Identify which cell holds the provided text, then report its (x, y) central coordinate. 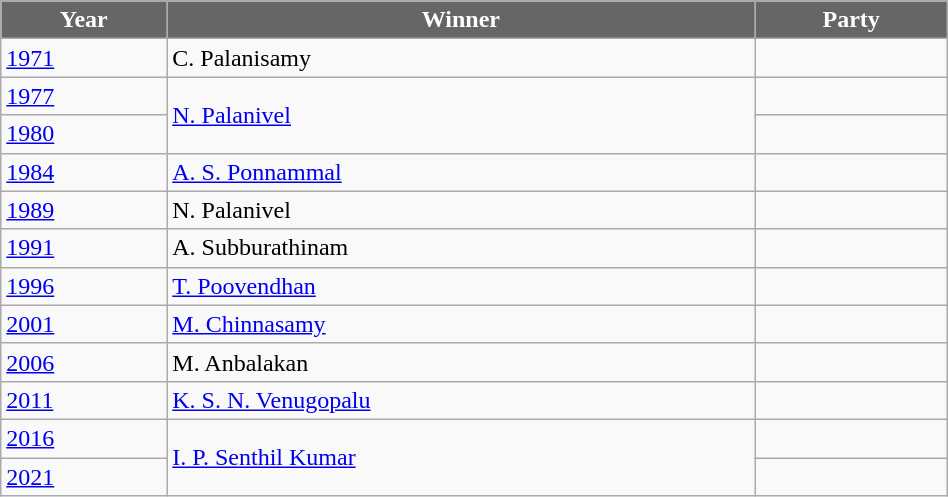
1980 (84, 134)
C. Palanisamy (461, 58)
1996 (84, 286)
1989 (84, 210)
1991 (84, 248)
2006 (84, 362)
M. Chinnasamy (461, 324)
1984 (84, 172)
2021 (84, 477)
K. S. N. Venugopalu (461, 400)
T. Poovendhan (461, 286)
Year (84, 20)
2016 (84, 438)
M. Anbalakan (461, 362)
A. Subburathinam (461, 248)
I. P. Senthil Kumar (461, 457)
1971 (84, 58)
Party (851, 20)
1977 (84, 96)
Winner (461, 20)
A. S. Ponnammal (461, 172)
2011 (84, 400)
2001 (84, 324)
